Capture the cell that displays the provided text and extract its (X, Y) central coordinate. 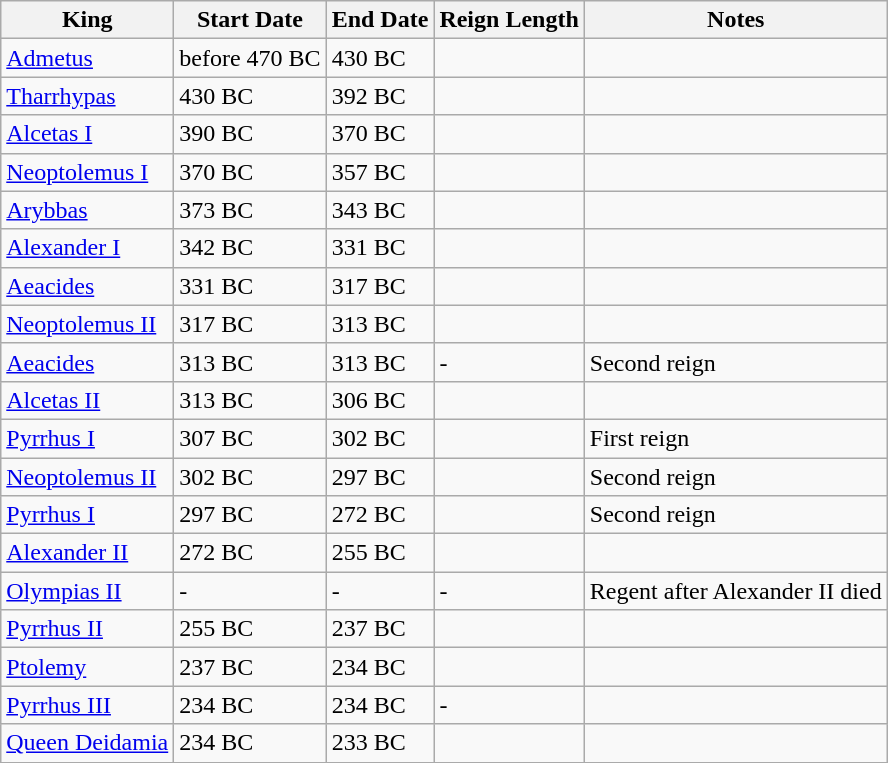
Alexander I (88, 248)
Tharrhypas (88, 96)
307 BC (250, 438)
Neoptolemus I (88, 172)
Alcetas II (88, 400)
Pyrrhus II (88, 629)
King (88, 20)
306 BC (380, 400)
End Date (380, 20)
Regent after Alexander II died (736, 591)
390 BC (250, 134)
373 BC (250, 210)
233 BC (380, 743)
Alexander II (88, 553)
First reign (736, 438)
Reign Length (509, 20)
Alcetas I (88, 134)
Pyrrhus III (88, 705)
343 BC (380, 210)
Notes (736, 20)
Queen Deidamia (88, 743)
Arybbas (88, 210)
342 BC (250, 248)
Ptolemy (88, 667)
392 BC (380, 96)
Start Date (250, 20)
before 470 BC (250, 58)
Admetus (88, 58)
Olympias II (88, 591)
357 BC (380, 172)
